Scan for the cell matching the given text and deliver its (X, Y) coordinate at center. 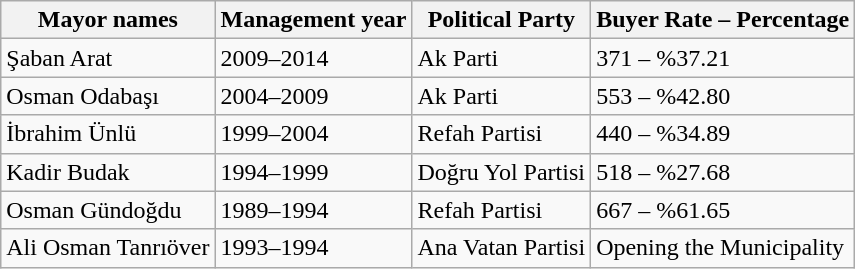
Opening the Municipality (723, 248)
Şaban Arat (108, 58)
Management year (314, 20)
Ali Osman Tanrıöver (108, 248)
Political Party (502, 20)
667 – %61.65 (723, 210)
2009–2014 (314, 58)
518 – %27.68 (723, 172)
1999–2004 (314, 134)
Doğru Yol Partisi (502, 172)
2004–2009 (314, 96)
İbrahim Ünlü (108, 134)
Kadir Budak (108, 172)
Osman Odabaşı (108, 96)
440 – %34.89 (723, 134)
1993–1994 (314, 248)
553 – %42.80 (723, 96)
Buyer Rate – Percentage (723, 20)
Osman Gündoğdu (108, 210)
Mayor names (108, 20)
371 – %37.21 (723, 58)
Ana Vatan Partisi (502, 248)
1989–1994 (314, 210)
1994–1999 (314, 172)
